Determine the [x, y] coordinate at the center of the cell enclosing the given text.  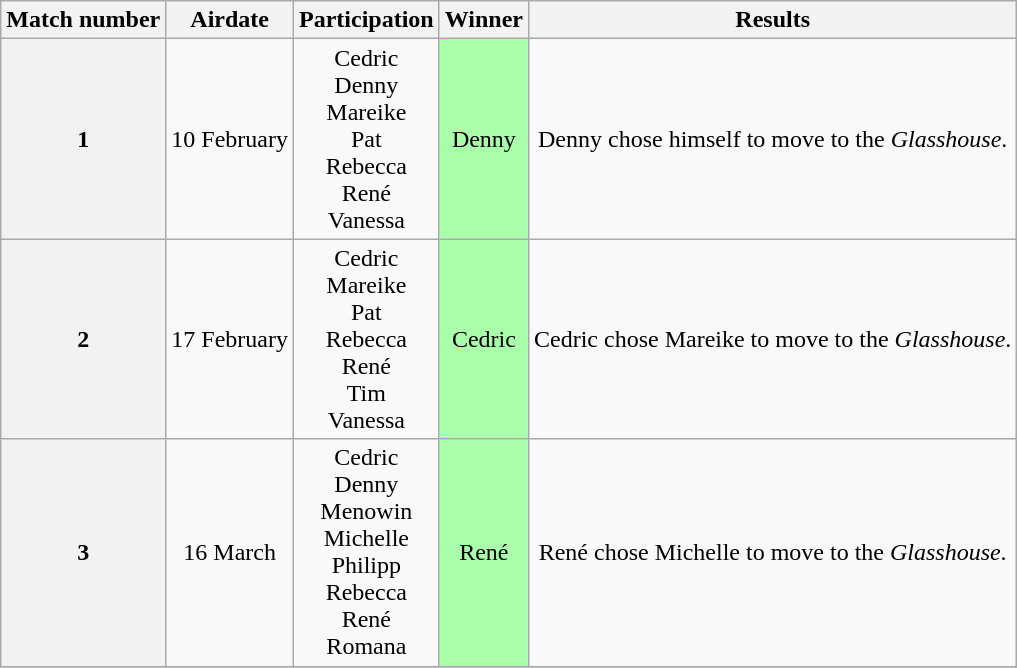
René chose Michelle to move to the Glasshouse. [773, 552]
17 February [230, 339]
3 [84, 552]
Participation [367, 20]
1 [84, 139]
Denny [484, 139]
Denny chose himself to move to the Glasshouse. [773, 139]
16 March [230, 552]
Cedric [484, 339]
2 [84, 339]
Airdate [230, 20]
René [484, 552]
Match number [84, 20]
10 February [230, 139]
CedricDennyMenowinMichellePhilippRebeccaRenéRomana [367, 552]
Results [773, 20]
CedricDennyMareikePatRebeccaRenéVanessa [367, 139]
CedricMareikePatRebeccaRenéTimVanessa [367, 339]
Winner [484, 20]
Cedric chose Mareike to move to the Glasshouse. [773, 339]
